For the text-containing cell, return its midpoint in [X, Y] coordinate format. 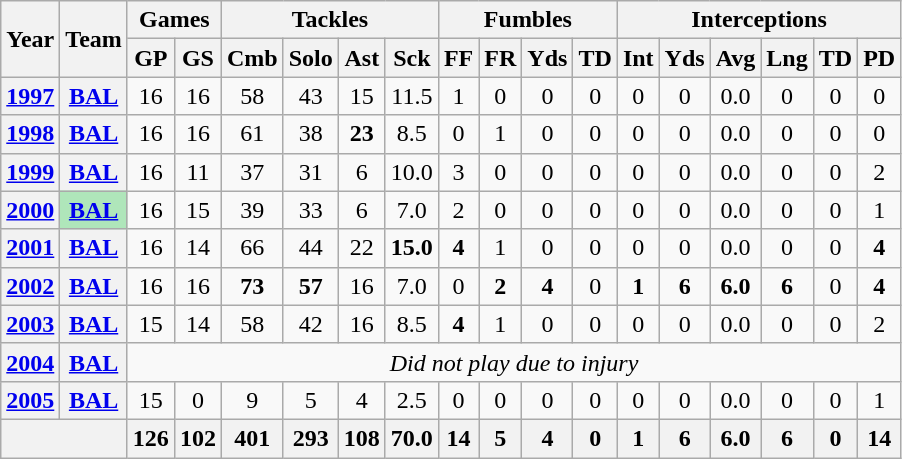
Int [638, 58]
GP [150, 58]
FF [458, 58]
108 [362, 438]
33 [310, 210]
GS [198, 58]
PD [880, 58]
57 [310, 286]
1999 [30, 172]
Lng [787, 58]
22 [362, 248]
Avg [736, 58]
Tackles [330, 20]
1997 [30, 96]
FR [500, 58]
2004 [30, 362]
43 [310, 96]
3 [458, 172]
44 [310, 248]
37 [252, 172]
Did not play due to injury [514, 362]
Games [174, 20]
73 [252, 286]
11 [198, 172]
42 [310, 324]
2.5 [412, 400]
102 [198, 438]
Fumbles [528, 20]
Solo [310, 58]
10.0 [412, 172]
1998 [30, 134]
Interceptions [758, 20]
39 [252, 210]
11.5 [412, 96]
2000 [30, 210]
Year [30, 39]
9 [252, 400]
Team [94, 39]
2005 [30, 400]
Ast [362, 58]
15.0 [412, 248]
126 [150, 438]
Cmb [252, 58]
2001 [30, 248]
2002 [30, 286]
23 [362, 134]
38 [310, 134]
31 [310, 172]
401 [252, 438]
61 [252, 134]
2003 [30, 324]
70.0 [412, 438]
66 [252, 248]
Sck [412, 58]
293 [310, 438]
